Output the (x, y) coordinate of the center of the cell containing the given text.  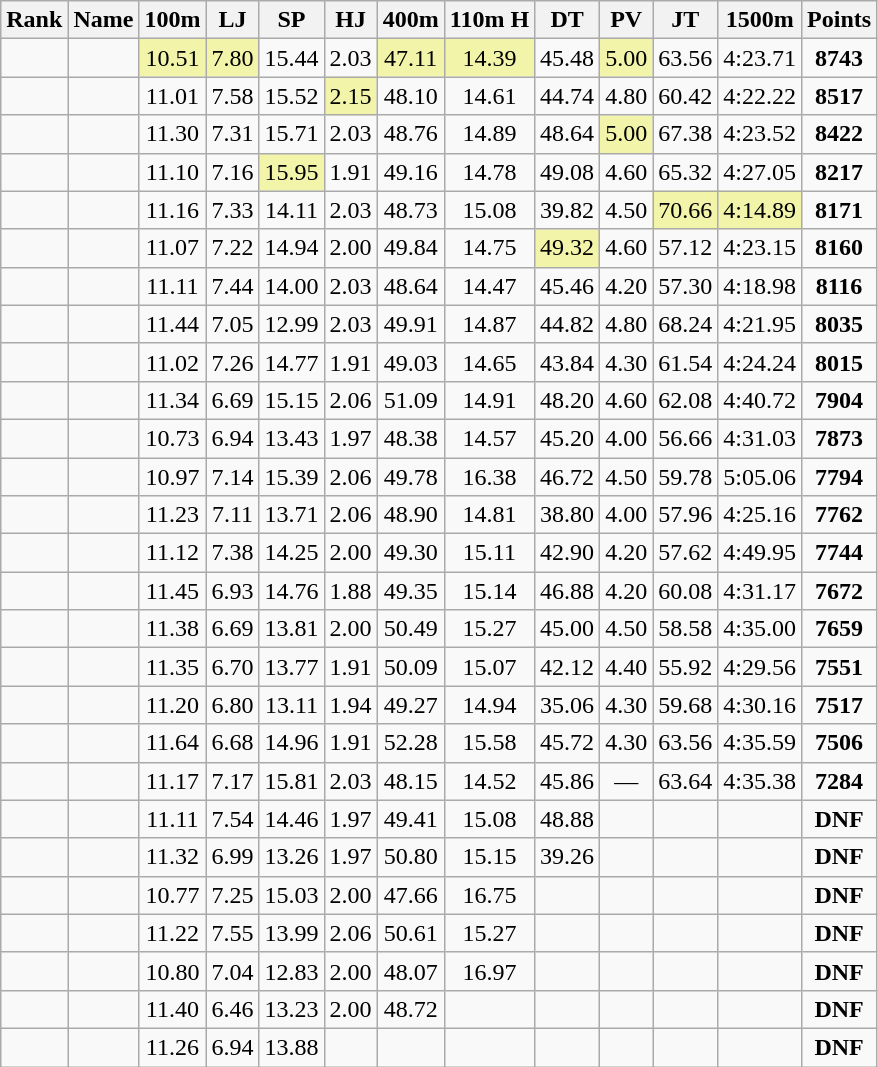
1.88 (350, 591)
11.02 (172, 362)
50.09 (410, 667)
14.77 (292, 362)
11.64 (172, 743)
11.17 (172, 781)
4:35.38 (760, 781)
62.08 (686, 400)
14.00 (292, 286)
48.20 (568, 400)
48.73 (410, 210)
4:31.03 (760, 438)
11.10 (172, 172)
14.81 (489, 515)
49.30 (410, 553)
14.89 (489, 134)
50.80 (410, 857)
LJ (232, 20)
57.30 (686, 286)
7.55 (232, 933)
57.62 (686, 553)
7.44 (232, 286)
8171 (840, 210)
7.54 (232, 819)
50.61 (410, 933)
7.80 (232, 58)
49.91 (410, 324)
10.51 (172, 58)
16.38 (489, 477)
16.97 (489, 971)
7506 (840, 743)
38.80 (568, 515)
7.33 (232, 210)
10.80 (172, 971)
11.12 (172, 553)
4:22.22 (760, 96)
11.26 (172, 1047)
46.88 (568, 591)
42.12 (568, 667)
14.91 (489, 400)
59.78 (686, 477)
15.81 (292, 781)
49.32 (568, 248)
11.34 (172, 400)
13.43 (292, 438)
PV (626, 20)
6.46 (232, 1009)
7.26 (232, 362)
11.45 (172, 591)
4:23.52 (760, 134)
8217 (840, 172)
7672 (840, 591)
15.07 (489, 667)
4:49.95 (760, 553)
13.99 (292, 933)
50.49 (410, 629)
48.38 (410, 438)
14.87 (489, 324)
48.76 (410, 134)
15.03 (292, 895)
13.77 (292, 667)
5:05.06 (760, 477)
16.75 (489, 895)
15.71 (292, 134)
68.24 (686, 324)
48.10 (410, 96)
13.26 (292, 857)
42.90 (568, 553)
14.57 (489, 438)
4:23.15 (760, 248)
45.86 (568, 781)
110m H (489, 20)
4:27.05 (760, 172)
14.61 (489, 96)
SP (292, 20)
11.16 (172, 210)
11.07 (172, 248)
— (626, 781)
49.78 (410, 477)
JT (686, 20)
15.44 (292, 58)
43.84 (568, 362)
4:23.71 (760, 58)
45.00 (568, 629)
7744 (840, 553)
11.20 (172, 705)
7873 (840, 438)
13.11 (292, 705)
7.31 (232, 134)
Points (840, 20)
DT (568, 20)
39.82 (568, 210)
49.41 (410, 819)
7.14 (232, 477)
Name (104, 20)
15.11 (489, 553)
49.84 (410, 248)
11.22 (172, 933)
48.72 (410, 1009)
13.23 (292, 1009)
15.14 (489, 591)
2.15 (350, 96)
45.48 (568, 58)
51.09 (410, 400)
48.88 (568, 819)
49.16 (410, 172)
10.77 (172, 895)
14.47 (489, 286)
58.58 (686, 629)
7.04 (232, 971)
4:40.72 (760, 400)
13.81 (292, 629)
14.39 (489, 58)
59.68 (686, 705)
4:35.00 (760, 629)
44.82 (568, 324)
7.05 (232, 324)
39.26 (568, 857)
49.27 (410, 705)
57.12 (686, 248)
8116 (840, 286)
6.99 (232, 857)
7794 (840, 477)
7.25 (232, 895)
6.68 (232, 743)
47.11 (410, 58)
7517 (840, 705)
10.97 (172, 477)
1500m (760, 20)
8035 (840, 324)
8015 (840, 362)
7.58 (232, 96)
60.08 (686, 591)
4:35.59 (760, 743)
57.96 (686, 515)
4.40 (626, 667)
11.01 (172, 96)
13.88 (292, 1047)
11.23 (172, 515)
HJ (350, 20)
15.39 (292, 477)
13.71 (292, 515)
47.66 (410, 895)
Rank (34, 20)
4:30.16 (760, 705)
48.07 (410, 971)
65.32 (686, 172)
49.08 (568, 172)
7551 (840, 667)
14.75 (489, 248)
45.72 (568, 743)
14.11 (292, 210)
48.15 (410, 781)
63.64 (686, 781)
14.78 (489, 172)
7.16 (232, 172)
15.95 (292, 172)
49.03 (410, 362)
11.38 (172, 629)
11.35 (172, 667)
8743 (840, 58)
7659 (840, 629)
55.92 (686, 667)
4:25.16 (760, 515)
6.70 (232, 667)
35.06 (568, 705)
14.96 (292, 743)
70.66 (686, 210)
45.46 (568, 286)
49.35 (410, 591)
4:18.98 (760, 286)
8160 (840, 248)
7904 (840, 400)
1.94 (350, 705)
45.20 (568, 438)
14.25 (292, 553)
4:31.17 (760, 591)
11.40 (172, 1009)
14.76 (292, 591)
56.66 (686, 438)
15.58 (489, 743)
4:21.95 (760, 324)
7.38 (232, 553)
6.93 (232, 591)
15.52 (292, 96)
4:14.89 (760, 210)
10.73 (172, 438)
11.44 (172, 324)
46.72 (568, 477)
11.32 (172, 857)
100m (172, 20)
4:29.56 (760, 667)
7762 (840, 515)
8422 (840, 134)
14.65 (489, 362)
11.30 (172, 134)
12.83 (292, 971)
400m (410, 20)
48.90 (410, 515)
7.17 (232, 781)
12.99 (292, 324)
52.28 (410, 743)
8517 (840, 96)
14.52 (489, 781)
4:24.24 (760, 362)
67.38 (686, 134)
7.22 (232, 248)
14.46 (292, 819)
7.11 (232, 515)
61.54 (686, 362)
6.80 (232, 705)
44.74 (568, 96)
60.42 (686, 96)
7284 (840, 781)
